Provide the [x, y] coordinate of the cell's center where the given text is located.  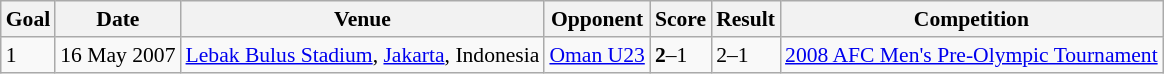
Competition [972, 19]
Date [118, 19]
1 [28, 55]
2008 AFC Men's Pre-Olympic Tournament [972, 55]
Opponent [596, 19]
Goal [28, 19]
Venue [363, 19]
16 May 2007 [118, 55]
Result [746, 19]
Score [680, 19]
Lebak Bulus Stadium, Jakarta, Indonesia [363, 55]
Oman U23 [596, 55]
